From the cell containing the given text, extract its center point as [x, y] coordinate. 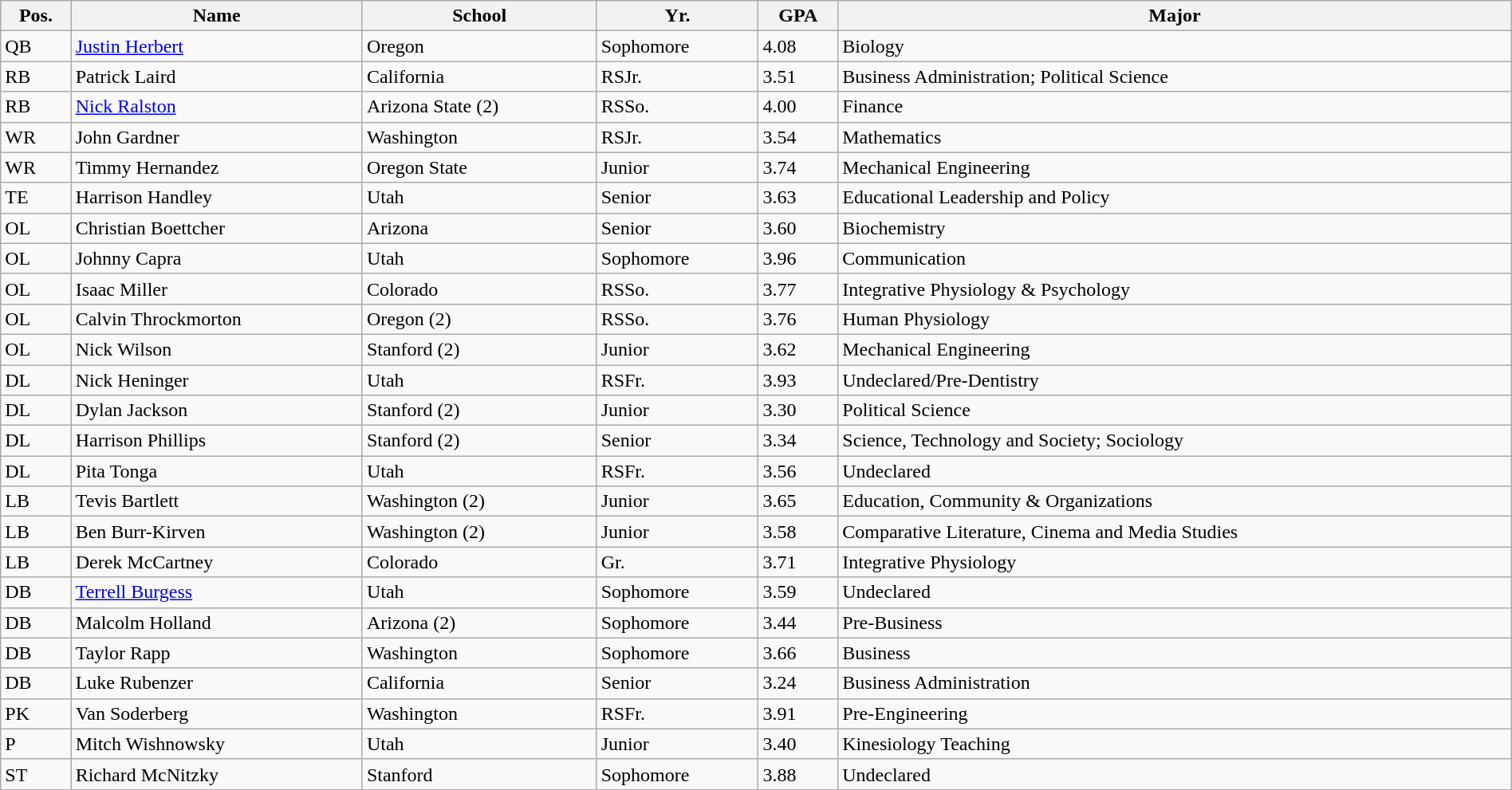
Harrison Phillips [217, 441]
3.93 [798, 380]
Political Science [1175, 411]
3.91 [798, 713]
Business Administration [1175, 683]
3.71 [798, 562]
Kinesiology Teaching [1175, 744]
Business Administration; Political Science [1175, 77]
Human Physiology [1175, 319]
Ben Burr-Kirven [217, 532]
3.63 [798, 198]
Education, Community & Organizations [1175, 501]
P [36, 744]
Stanford [479, 774]
Tevis Bartlett [217, 501]
Finance [1175, 107]
School [479, 16]
3.58 [798, 532]
Arizona [479, 228]
3.66 [798, 653]
3.44 [798, 623]
Biology [1175, 46]
Derek McCartney [217, 562]
Undeclared/Pre-Dentistry [1175, 380]
Pre-Engineering [1175, 713]
Integrative Physiology & Psychology [1175, 289]
GPA [798, 16]
TE [36, 198]
Dylan Jackson [217, 411]
3.59 [798, 592]
3.77 [798, 289]
Justin Herbert [217, 46]
Terrell Burgess [217, 592]
4.00 [798, 107]
3.65 [798, 501]
Mitch Wishnowsky [217, 744]
3.54 [798, 137]
3.88 [798, 774]
Name [217, 16]
Oregon State [479, 167]
Arizona (2) [479, 623]
Communication [1175, 258]
Educational Leadership and Policy [1175, 198]
Isaac Miller [217, 289]
3.74 [798, 167]
Van Soderberg [217, 713]
Business [1175, 653]
Mathematics [1175, 137]
3.30 [798, 411]
ST [36, 774]
3.34 [798, 441]
QB [36, 46]
Patrick Laird [217, 77]
Malcolm Holland [217, 623]
Nick Wilson [217, 349]
3.60 [798, 228]
John Gardner [217, 137]
Richard McNitzky [217, 774]
Arizona State (2) [479, 107]
Nick Ralston [217, 107]
Integrative Physiology [1175, 562]
Major [1175, 16]
Science, Technology and Society; Sociology [1175, 441]
Taylor Rapp [217, 653]
Timmy Hernandez [217, 167]
3.51 [798, 77]
Johnny Capra [217, 258]
3.76 [798, 319]
Comparative Literature, Cinema and Media Studies [1175, 532]
Christian Boettcher [217, 228]
Pita Tonga [217, 471]
Yr. [678, 16]
Calvin Throckmorton [217, 319]
PK [36, 713]
Nick Heninger [217, 380]
Luke Rubenzer [217, 683]
Gr. [678, 562]
Pre-Business [1175, 623]
Biochemistry [1175, 228]
Harrison Handley [217, 198]
3.62 [798, 349]
Pos. [36, 16]
3.40 [798, 744]
3.96 [798, 258]
Oregon (2) [479, 319]
3.24 [798, 683]
Oregon [479, 46]
3.56 [798, 471]
4.08 [798, 46]
